Find where the given text appears and provide that cell's center as [X, Y] coordinate. 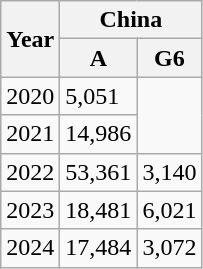
2023 [30, 210]
3,072 [170, 248]
2024 [30, 248]
18,481 [98, 210]
2020 [30, 96]
6,021 [170, 210]
3,140 [170, 172]
14,986 [98, 134]
2021 [30, 134]
5,051 [98, 96]
A [98, 58]
17,484 [98, 248]
China [131, 20]
G6 [170, 58]
53,361 [98, 172]
2022 [30, 172]
Year [30, 39]
